Identify which cell holds the provided text, then report its (X, Y) central coordinate. 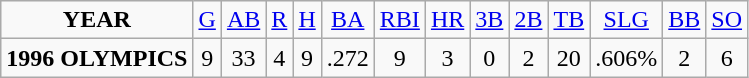
20 (569, 58)
TB (569, 20)
HR (447, 20)
H (307, 20)
BB (684, 20)
YEAR (97, 20)
0 (490, 58)
2B (528, 20)
33 (243, 58)
1996 OLYMPICS (97, 58)
AB (243, 20)
3B (490, 20)
RBI (400, 20)
.272 (348, 58)
SO (727, 20)
BA (348, 20)
SLG (626, 20)
3 (447, 58)
.606% (626, 58)
G (207, 20)
4 (280, 58)
6 (727, 58)
R (280, 20)
